Find where the given text appears and provide that cell's center as [X, Y] coordinate. 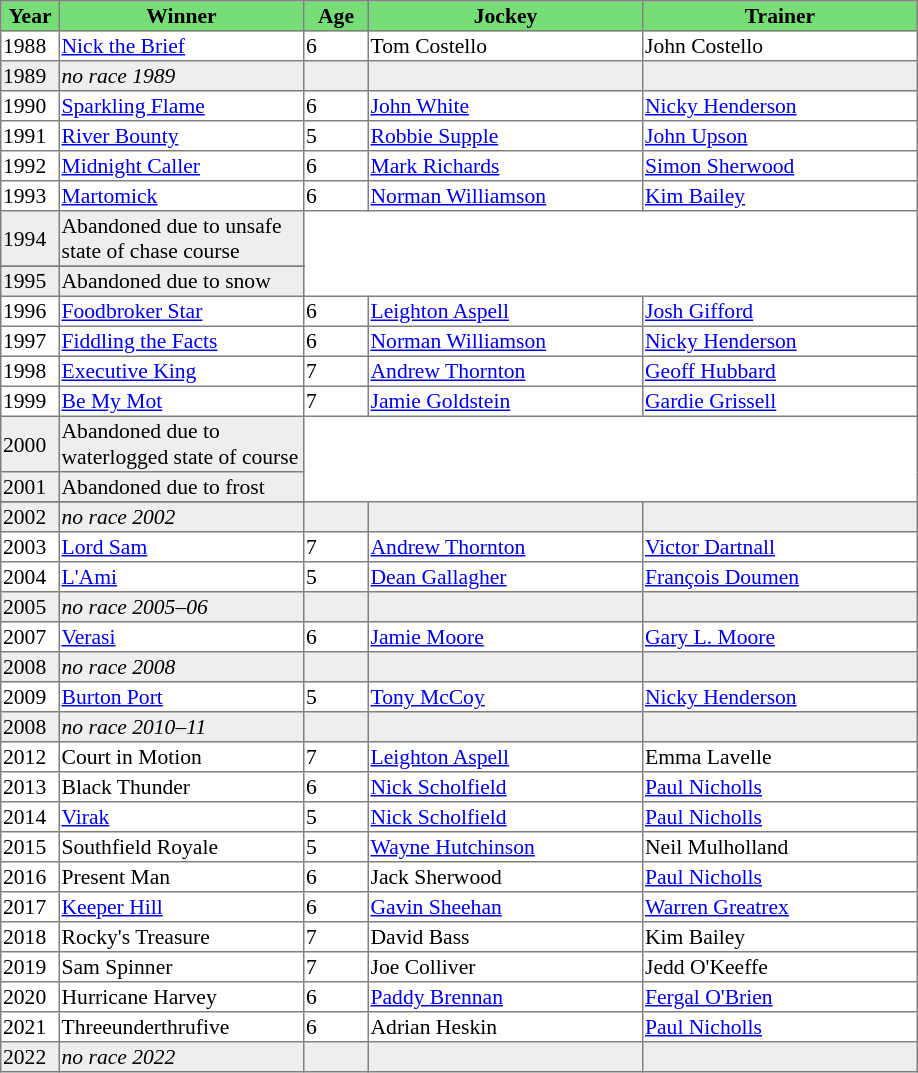
Executive King [181, 371]
2009 [30, 697]
François Doumen [780, 577]
2019 [30, 967]
no race 2010–11 [181, 727]
Dean Gallagher [505, 577]
2005 [30, 607]
no race 2008 [181, 667]
Martomick [181, 196]
Jamie Moore [505, 637]
2020 [30, 997]
2013 [30, 787]
2007 [30, 637]
1995 [30, 281]
L'Ami [181, 577]
Jamie Goldstein [505, 401]
no race 2022 [181, 1057]
Trainer [780, 16]
2017 [30, 907]
Abandoned due to snow [181, 281]
Mark Richards [505, 166]
2000 [30, 444]
1994 [30, 239]
no race 2002 [181, 517]
1989 [30, 76]
Tony McCoy [505, 697]
Winner [181, 16]
Court in Motion [181, 757]
Jack Sherwood [505, 877]
Warren Greatrex [780, 907]
2021 [30, 1027]
Emma Lavelle [780, 757]
Foodbroker Star [181, 311]
Keeper Hill [181, 907]
Geoff Hubbard [780, 371]
Robbie Supple [505, 136]
River Bounty [181, 136]
Virak [181, 817]
Hurricane Harvey [181, 997]
2004 [30, 577]
John White [505, 106]
Jedd O'Keeffe [780, 967]
John Costello [780, 46]
1999 [30, 401]
2022 [30, 1057]
Victor Dartnall [780, 547]
Burton Port [181, 697]
no race 1989 [181, 76]
Sam Spinner [181, 967]
Verasi [181, 637]
John Upson [780, 136]
1990 [30, 106]
Nick the Brief [181, 46]
Paddy Brennan [505, 997]
Joe Colliver [505, 967]
1996 [30, 311]
Abandoned due to frost [181, 487]
2016 [30, 877]
Be My Mot [181, 401]
2015 [30, 847]
Present Man [181, 877]
Fiddling the Facts [181, 341]
David Bass [505, 937]
Abandoned due to unsafe state of chase course [181, 239]
Year [30, 16]
1993 [30, 196]
Gardie Grissell [780, 401]
Southfield Royale [181, 847]
Sparkling Flame [181, 106]
Black Thunder [181, 787]
1998 [30, 371]
no race 2005–06 [181, 607]
Age [336, 16]
2018 [30, 937]
Gary L. Moore [780, 637]
Adrian Heskin [505, 1027]
1988 [30, 46]
Wayne Hutchinson [505, 847]
Gavin Sheehan [505, 907]
Abandoned due to waterlogged state of course [181, 444]
2001 [30, 487]
Josh Gifford [780, 311]
2003 [30, 547]
Rocky's Treasure [181, 937]
2002 [30, 517]
1992 [30, 166]
2012 [30, 757]
Lord Sam [181, 547]
Simon Sherwood [780, 166]
Neil Mulholland [780, 847]
1997 [30, 341]
Fergal O'Brien [780, 997]
Midnight Caller [181, 166]
2014 [30, 817]
Threeunderthrufive [181, 1027]
Jockey [505, 16]
1991 [30, 136]
Tom Costello [505, 46]
